Return [x, y] of the center of cell containing provided text 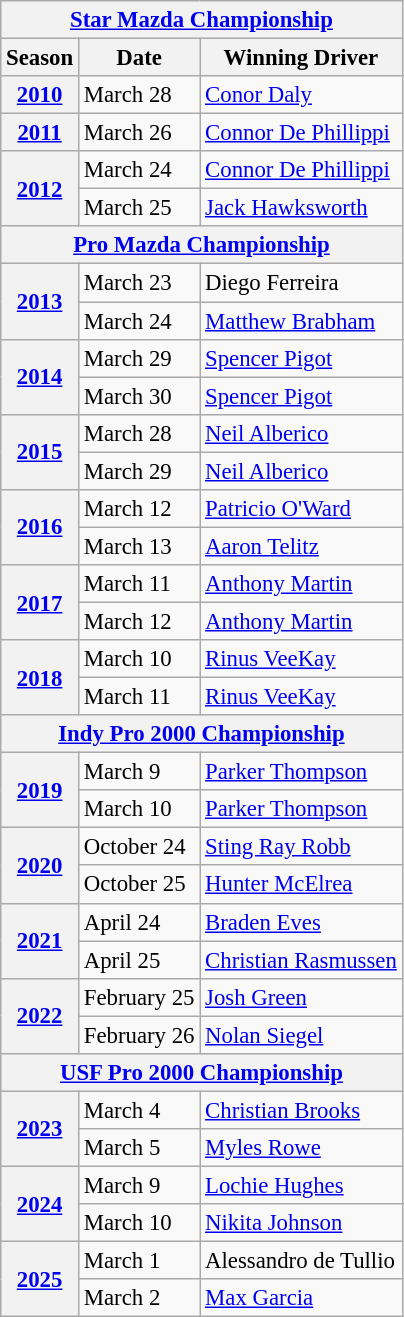
Diego Ferreira [301, 283]
Christian Rasmussen [301, 960]
Indy Pro 2000 Championship [202, 734]
2021 [40, 940]
March 13 [138, 546]
March 23 [138, 283]
Star Mazda Championship [202, 20]
Patricio O'Ward [301, 509]
Nikita Johnson [301, 1223]
Pro Mazda Championship [202, 245]
Winning Driver [301, 58]
Conor Daly [301, 95]
February 26 [138, 1035]
Lochie Hughes [301, 1185]
2025 [40, 1280]
2018 [40, 678]
Alessandro de Tullio [301, 1261]
Myles Rowe [301, 1148]
Christian Brooks [301, 1110]
March 2 [138, 1298]
2011 [40, 133]
March 5 [138, 1148]
Braden Eves [301, 922]
Aaron Telitz [301, 546]
Josh Green [301, 997]
2023 [40, 1128]
Hunter McElrea [301, 885]
March 4 [138, 1110]
April 25 [138, 960]
Season [40, 58]
March 1 [138, 1261]
2016 [40, 528]
April 24 [138, 922]
October 25 [138, 885]
2017 [40, 602]
Date [138, 58]
October 24 [138, 847]
Matthew Brabham [301, 321]
March 26 [138, 133]
Jack Hawksworth [301, 208]
2010 [40, 95]
Nolan Siegel [301, 1035]
2015 [40, 452]
February 25 [138, 997]
March 25 [138, 208]
Max Garcia [301, 1298]
2022 [40, 1016]
2013 [40, 302]
2020 [40, 866]
2024 [40, 1204]
March 30 [138, 396]
2014 [40, 376]
2012 [40, 188]
USF Pro 2000 Championship [202, 1073]
2019 [40, 790]
Sting Ray Robb [301, 847]
